Scan for the cell matching the given text and deliver its [X, Y] coordinate at center. 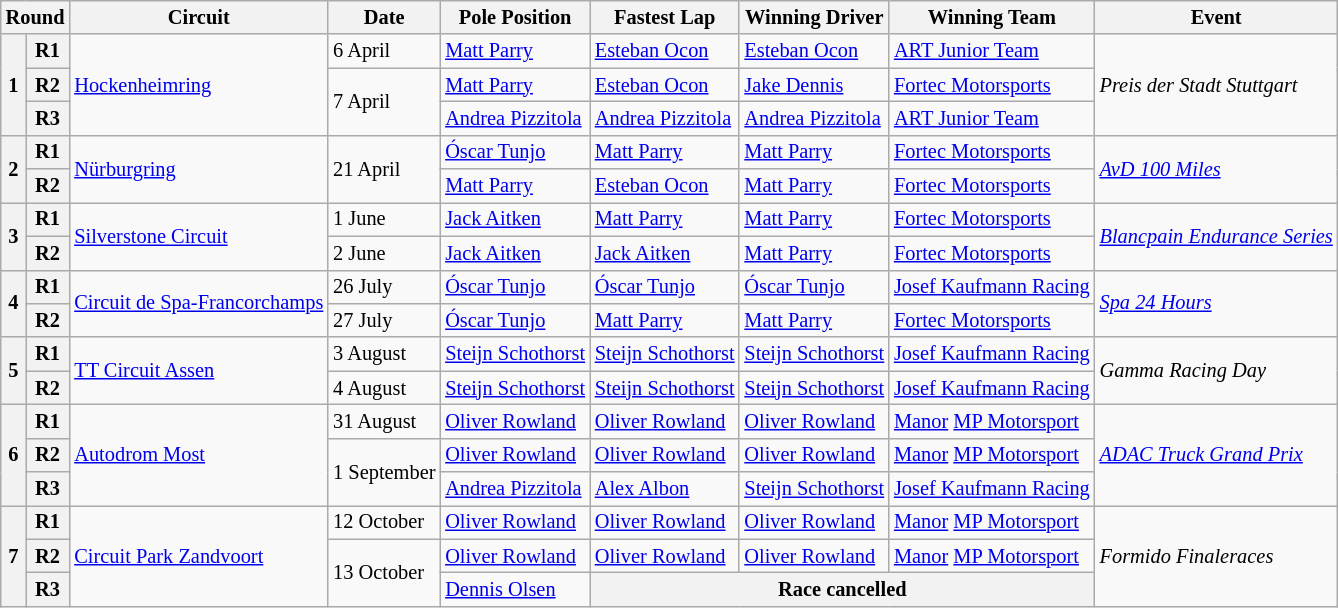
Spa 24 Hours [1216, 304]
Circuit de Spa-Francorchamps [198, 304]
Preis der Stadt Stuttgart [1216, 84]
Date [384, 17]
Winning Team [992, 17]
21 April [384, 168]
3 [14, 236]
13 October [384, 572]
2 [14, 168]
7 April [384, 102]
Event [1216, 17]
6 April [384, 51]
7 [14, 556]
4 August [384, 388]
AvD 100 Miles [1216, 168]
26 July [384, 287]
Alex Albon [665, 489]
1 September [384, 472]
Formido Finaleraces [1216, 556]
Blancpain Endurance Series [1216, 236]
Pole Position [515, 17]
2 June [384, 253]
Autodrom Most [198, 454]
Circuit Park Zandvoort [198, 556]
Round [36, 17]
5 [14, 370]
27 July [384, 320]
TT Circuit Assen [198, 370]
Gamma Racing Day [1216, 370]
Dennis Olsen [515, 589]
1 [14, 84]
Fastest Lap [665, 17]
Silverstone Circuit [198, 236]
Circuit [198, 17]
31 August [384, 421]
6 [14, 454]
Nürburgring [198, 168]
Jake Dennis [814, 85]
Hockenheimring [198, 84]
ADAC Truck Grand Prix [1216, 454]
12 October [384, 522]
Winning Driver [814, 17]
1 June [384, 219]
4 [14, 304]
Race cancelled [842, 589]
3 August [384, 354]
